From the cell containing the given text, extract its center point as [X, Y] coordinate. 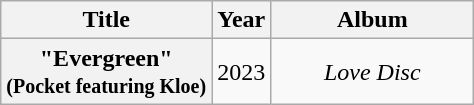
"Evergreen"(Pocket featuring Kloe) [106, 72]
Album [372, 20]
Love Disc [372, 72]
2023 [242, 72]
Year [242, 20]
Title [106, 20]
